For the text-containing cell, return its midpoint in [x, y] coordinate format. 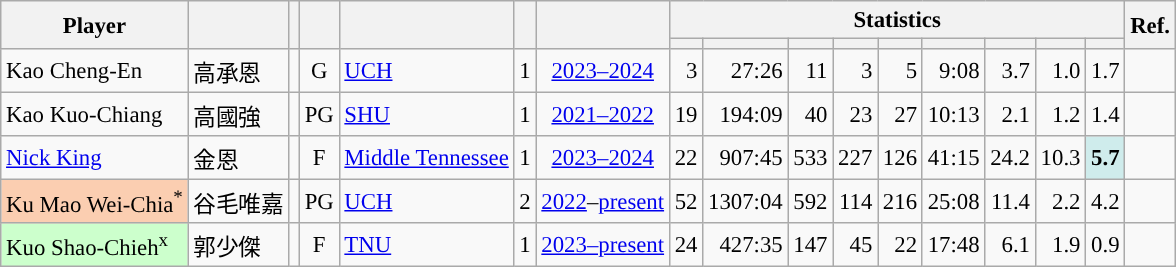
24.2 [1010, 158]
1.7 [1106, 71]
Nick King [94, 158]
Player [94, 25]
高承恩 [238, 71]
23 [856, 115]
Ref. [1150, 25]
金恩 [238, 158]
11 [810, 71]
27:26 [746, 71]
194:09 [746, 115]
227 [856, 158]
Statistics [896, 20]
126 [900, 158]
Kao Kuo-Chiang [94, 115]
216 [900, 202]
40 [810, 115]
1.4 [1106, 115]
114 [856, 202]
592 [810, 202]
22 [686, 158]
Kao Cheng-En [94, 71]
1307:04 [746, 202]
2022–present [602, 202]
52 [686, 202]
9:08 [954, 71]
2.2 [1060, 202]
533 [810, 158]
11.4 [1010, 202]
41:15 [954, 158]
SHU [426, 115]
5.7 [1106, 158]
G [319, 71]
10:13 [954, 115]
F [319, 158]
2 [525, 202]
25:08 [954, 202]
Ku Mao Wei-Chia* [94, 202]
1.2 [1060, 115]
高國強 [238, 115]
2.1 [1010, 115]
Middle Tennessee [426, 158]
19 [686, 115]
5 [900, 71]
3.7 [1010, 71]
谷毛唯嘉 [238, 202]
2021–2022 [602, 115]
4.2 [1106, 202]
10.3 [1060, 158]
27 [900, 115]
1.0 [1060, 71]
907:45 [746, 158]
